Identify which cell holds the provided text, then report its [X, Y] central coordinate. 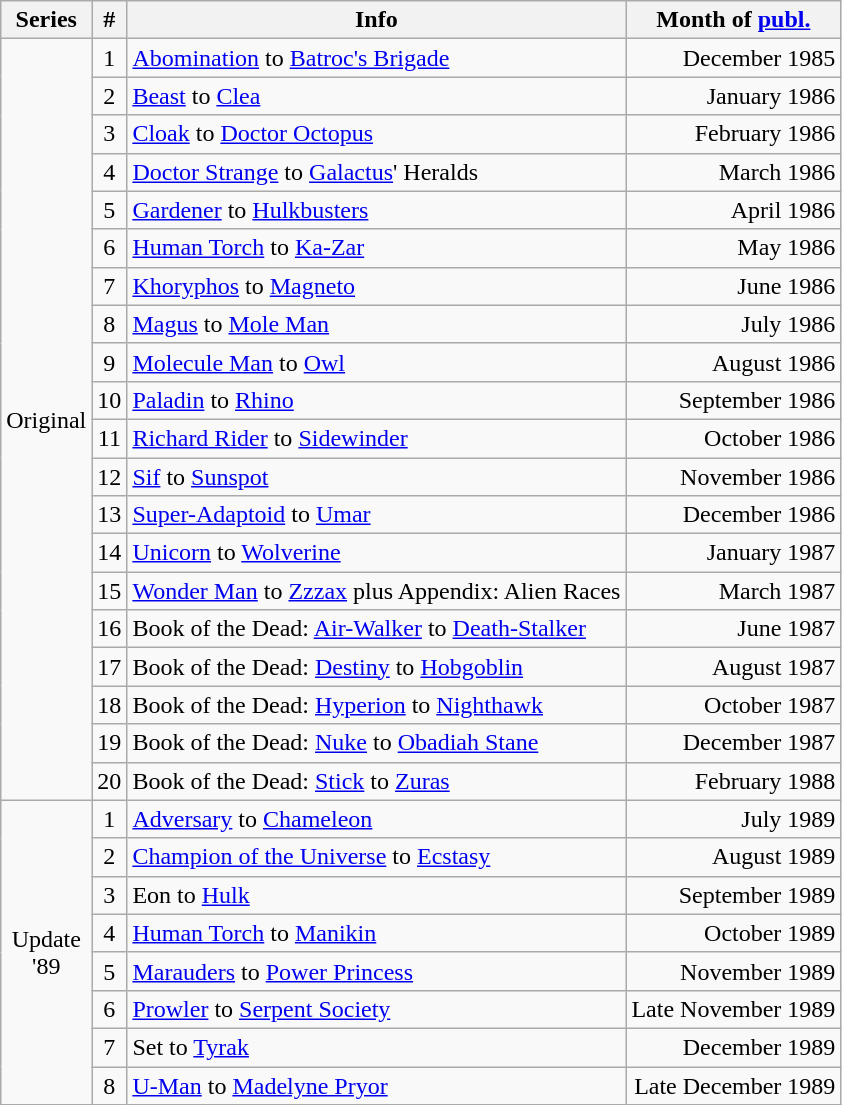
# [110, 20]
November 1986 [734, 477]
18 [110, 705]
Wonder Man to Zzzax plus Appendix: Alien Races [376, 591]
Gardener to Hulkbusters [376, 210]
October 1987 [734, 705]
Eon to Hulk [376, 895]
August 1989 [734, 857]
September 1986 [734, 400]
December 1989 [734, 1047]
August 1986 [734, 362]
Update '89 [46, 952]
17 [110, 667]
Unicorn to Wolverine [376, 553]
Late November 1989 [734, 1009]
January 1987 [734, 553]
Human Torch to Ka-Zar [376, 248]
Set to Tyrak [376, 1047]
Molecule Man to Owl [376, 362]
Paladin to Rhino [376, 400]
Human Torch to Manikin [376, 933]
Series [46, 20]
10 [110, 400]
16 [110, 629]
14 [110, 553]
Book of the Dead: Stick to Zuras [376, 781]
July 1986 [734, 324]
Super-Adaptoid to Umar [376, 515]
Sif to Sunspot [376, 477]
Richard Rider to Sidewinder [376, 438]
December 1987 [734, 743]
U-Man to Madelyne Pryor [376, 1085]
August 1987 [734, 667]
Cloak to Doctor Octopus [376, 134]
June 1986 [734, 286]
Month of publ. [734, 20]
Adversary to Chameleon [376, 819]
February 1988 [734, 781]
March 1986 [734, 172]
December 1986 [734, 515]
January 1986 [734, 96]
October 1986 [734, 438]
15 [110, 591]
19 [110, 743]
July 1989 [734, 819]
Magus to Mole Man [376, 324]
December 1985 [734, 58]
October 1989 [734, 933]
February 1986 [734, 134]
March 1987 [734, 591]
Info [376, 20]
May 1986 [734, 248]
Book of the Dead: Air-Walker to Death-Stalker [376, 629]
Champion of the Universe to Ecstasy [376, 857]
13 [110, 515]
Beast to Clea [376, 96]
Book of the Dead: Destiny to Hobgoblin [376, 667]
Late December 1989 [734, 1085]
12 [110, 477]
September 1989 [734, 895]
Marauders to Power Princess [376, 971]
Doctor Strange to Galactus' Heralds [376, 172]
11 [110, 438]
Abomination to Batroc's Brigade [376, 58]
June 1987 [734, 629]
Book of the Dead: Nuke to Obadiah Stane [376, 743]
20 [110, 781]
Khoryphos to Magneto [376, 286]
Book of the Dead: Hyperion to Nighthawk [376, 705]
April 1986 [734, 210]
9 [110, 362]
Original [46, 420]
November 1989 [734, 971]
Prowler to Serpent Society [376, 1009]
